From the cell containing the given text, extract its center point as (X, Y) coordinate. 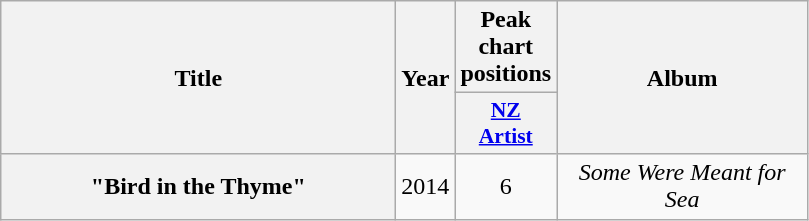
6 (506, 186)
Album (682, 78)
NZArtist (506, 124)
Some Were Meant for Sea (682, 186)
Peak chart positions (506, 47)
"Bird in the Thyme" (198, 186)
Year (426, 78)
Title (198, 78)
2014 (426, 186)
